Output the (x, y) coordinate of the center of the cell containing the given text.  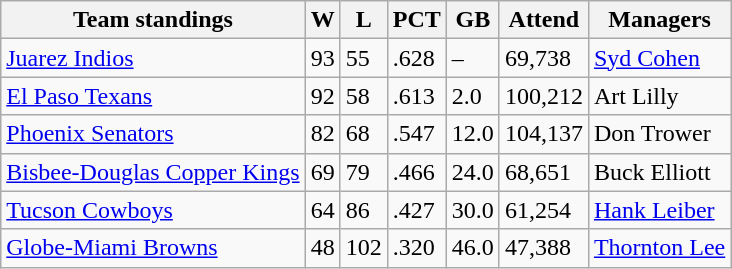
100,212 (544, 96)
64 (322, 210)
92 (322, 96)
.613 (416, 96)
PCT (416, 20)
68 (364, 134)
Phoenix Senators (153, 134)
Hank Leiber (659, 210)
93 (322, 58)
24.0 (472, 172)
102 (364, 248)
79 (364, 172)
Syd Cohen (659, 58)
Art Lilly (659, 96)
58 (364, 96)
Thornton Lee (659, 248)
W (322, 20)
.427 (416, 210)
68,651 (544, 172)
Juarez Indios (153, 58)
69,738 (544, 58)
Team standings (153, 20)
55 (364, 58)
Bisbee-Douglas Copper Kings (153, 172)
L (364, 20)
69 (322, 172)
48 (322, 248)
Tucson Cowboys (153, 210)
.628 (416, 58)
.466 (416, 172)
46.0 (472, 248)
Buck Elliott (659, 172)
30.0 (472, 210)
El Paso Texans (153, 96)
82 (322, 134)
– (472, 58)
61,254 (544, 210)
12.0 (472, 134)
104,137 (544, 134)
.547 (416, 134)
86 (364, 210)
GB (472, 20)
Globe-Miami Browns (153, 248)
47,388 (544, 248)
2.0 (472, 96)
Attend (544, 20)
Managers (659, 20)
.320 (416, 248)
Don Trower (659, 134)
